Determine the (X, Y) coordinate at the center of the cell enclosing the given text.  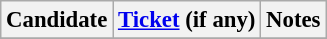
Candidate (57, 20)
Ticket (if any) (187, 20)
Notes (294, 20)
